Capture the cell that displays the provided text and extract its (x, y) central coordinate. 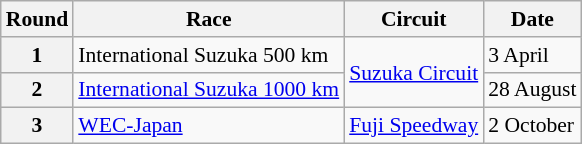
Circuit (414, 19)
Round (38, 19)
Race (208, 19)
3 (38, 126)
Date (532, 19)
1 (38, 55)
Fuji Speedway (414, 126)
3 April (532, 55)
2 (38, 90)
International Suzuka 500 km (208, 55)
28 August (532, 90)
WEC-Japan (208, 126)
2 October (532, 126)
International Suzuka 1000 km (208, 90)
Suzuka Circuit (414, 72)
